For the text-containing cell, return its midpoint in (X, Y) coordinate format. 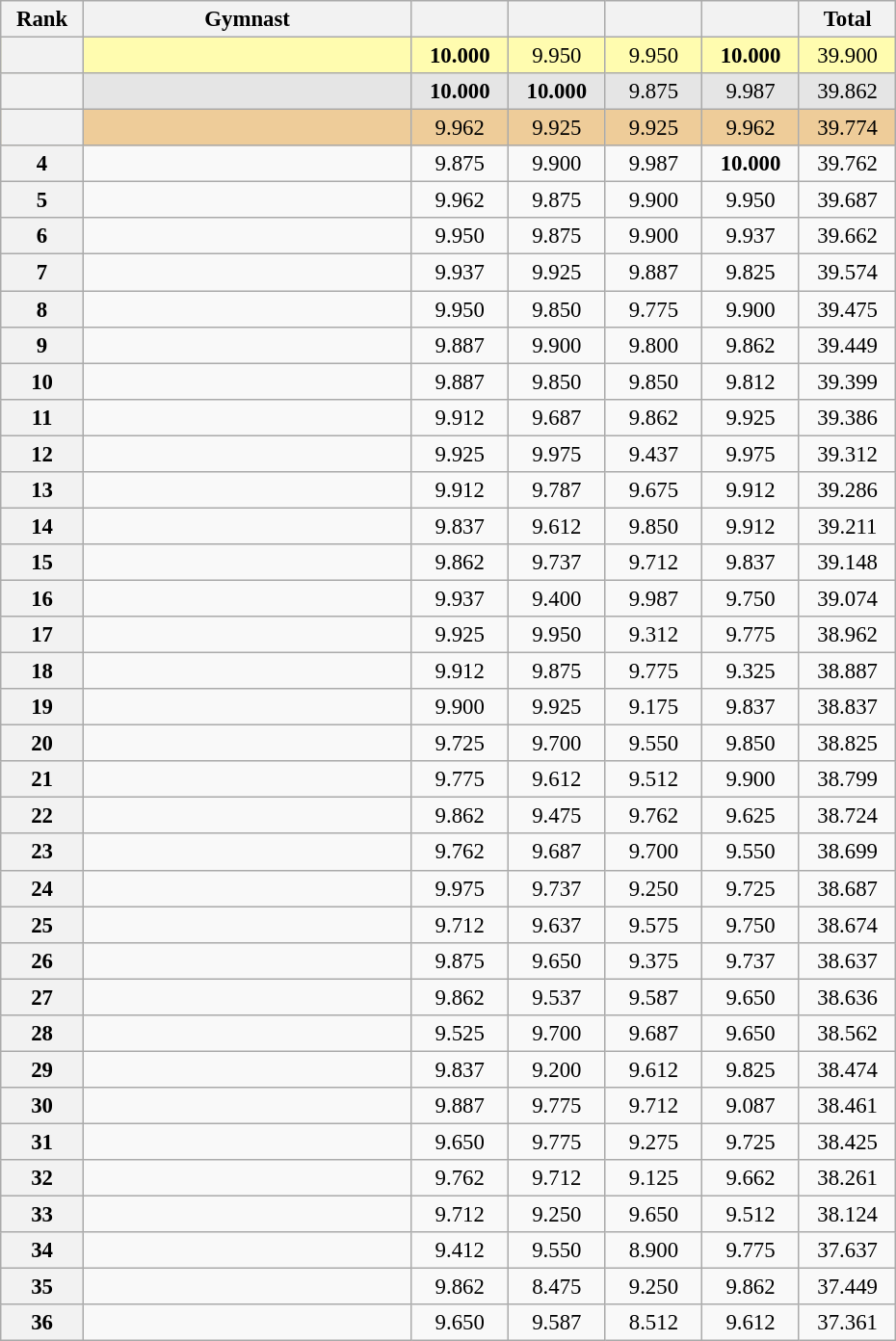
38.425 (848, 1142)
39.211 (848, 526)
9.537 (557, 997)
38.837 (848, 707)
12 (42, 454)
38.687 (848, 888)
38.261 (848, 1178)
39.762 (848, 164)
39.148 (848, 563)
39.774 (848, 128)
38.699 (848, 853)
39.662 (848, 236)
35 (42, 1287)
9.087 (751, 1106)
9.625 (751, 816)
Gymnast (247, 19)
38.887 (848, 671)
9.325 (751, 671)
8.900 (653, 1250)
34 (42, 1250)
39.687 (848, 200)
9.312 (653, 635)
9.275 (653, 1142)
9.637 (557, 925)
10 (42, 381)
38.799 (848, 779)
29 (42, 1069)
9.787 (557, 490)
33 (42, 1215)
39.312 (848, 454)
8.475 (557, 1287)
Total (848, 19)
15 (42, 563)
38.562 (848, 1034)
7 (42, 273)
6 (42, 236)
9.575 (653, 925)
38.474 (848, 1069)
9.800 (653, 345)
38.724 (848, 816)
28 (42, 1034)
38.124 (848, 1215)
39.574 (848, 273)
27 (42, 997)
4 (42, 164)
9.175 (653, 707)
9.400 (557, 598)
38.674 (848, 925)
37.637 (848, 1250)
24 (42, 888)
19 (42, 707)
39.286 (848, 490)
38.461 (848, 1106)
8.512 (653, 1323)
39.475 (848, 309)
39.074 (848, 598)
13 (42, 490)
8 (42, 309)
37.361 (848, 1323)
38.962 (848, 635)
9.437 (653, 454)
17 (42, 635)
9 (42, 345)
39.449 (848, 345)
20 (42, 744)
9.675 (653, 490)
26 (42, 960)
9.412 (461, 1250)
9.812 (751, 381)
31 (42, 1142)
38.825 (848, 744)
37.449 (848, 1287)
39.399 (848, 381)
32 (42, 1178)
5 (42, 200)
14 (42, 526)
16 (42, 598)
23 (42, 853)
9.475 (557, 816)
22 (42, 816)
36 (42, 1323)
21 (42, 779)
9.662 (751, 1178)
39.900 (848, 56)
30 (42, 1106)
9.525 (461, 1034)
38.637 (848, 960)
39.862 (848, 92)
18 (42, 671)
38.636 (848, 997)
9.375 (653, 960)
9.125 (653, 1178)
Rank (42, 19)
11 (42, 417)
39.386 (848, 417)
9.200 (557, 1069)
25 (42, 925)
